Identify which cell holds the provided text, then report its (X, Y) central coordinate. 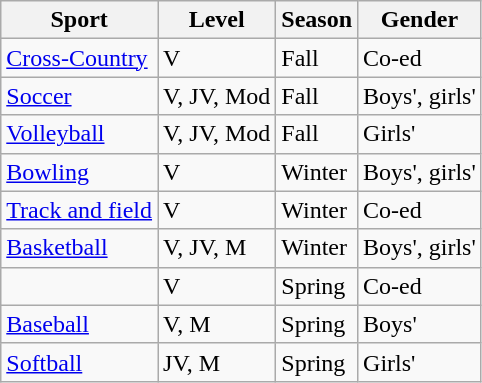
Track and field (80, 210)
Sport (80, 20)
Season (317, 20)
V, JV, M (217, 248)
Gender (420, 20)
Level (217, 20)
Soccer (80, 96)
Basketball (80, 248)
Boys' (420, 324)
Volleyball (80, 134)
V, M (217, 324)
Bowling (80, 172)
Cross-Country (80, 58)
Softball (80, 362)
JV, M (217, 362)
Baseball (80, 324)
